Pinpoint the cell where the given text exists, returning its [X, Y] midpoint coordinate. 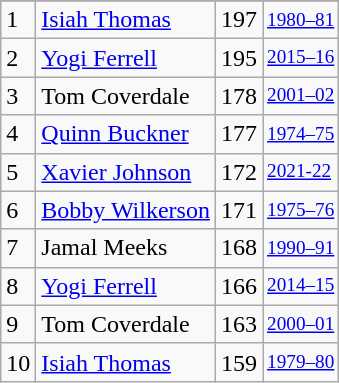
7 [18, 248]
2001–02 [301, 96]
171 [238, 210]
168 [238, 248]
10 [18, 362]
2 [18, 58]
1990–91 [301, 248]
Xavier Johnson [126, 172]
197 [238, 20]
Jamal Meeks [126, 248]
2014–15 [301, 286]
3 [18, 96]
Quinn Buckner [126, 134]
178 [238, 96]
2000–01 [301, 324]
163 [238, 324]
195 [238, 58]
2021-22 [301, 172]
166 [238, 286]
172 [238, 172]
5 [18, 172]
1979–80 [301, 362]
1980–81 [301, 20]
8 [18, 286]
4 [18, 134]
2015–16 [301, 58]
159 [238, 362]
Bobby Wilkerson [126, 210]
1975–76 [301, 210]
1974–75 [301, 134]
6 [18, 210]
9 [18, 324]
177 [238, 134]
1 [18, 20]
